Identify which cell holds the provided text, then report its [X, Y] central coordinate. 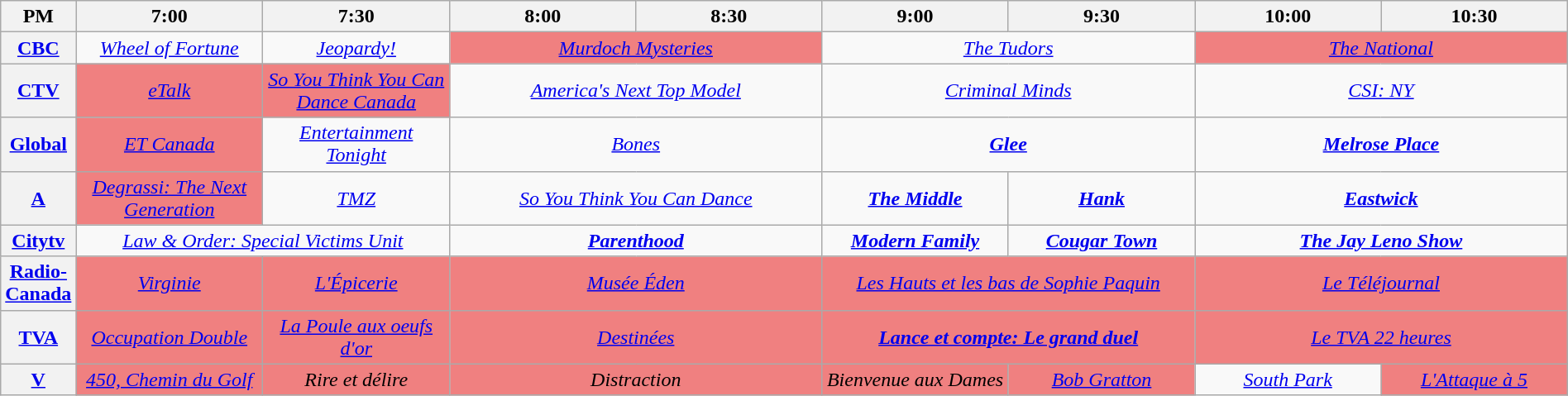
Distraction [636, 379]
450, Chemin du Golf [170, 379]
Destinées [636, 337]
9:00 [915, 17]
Radio-Canada [38, 283]
America's Next Top Model [636, 91]
Modern Family [915, 241]
Occupation Double [170, 337]
CBC [38, 48]
Melrose Place [1381, 144]
Cougar Town [1102, 241]
A [38, 198]
So You Think You Can Dance [636, 198]
8:30 [729, 17]
ET Canada [170, 144]
L'Épicerie [356, 283]
The Middle [915, 198]
Le TVA 22 heures [1381, 337]
So You Think You Can Dance Canada [356, 91]
Bob Gratton [1102, 379]
Law & Order: Special Victims Unit [263, 241]
The Tudors [1009, 48]
Rire et délire [356, 379]
eTalk [170, 91]
La Poule aux oeufs d'or [356, 337]
Bones [636, 144]
Entertainment Tonight [356, 144]
Les Hauts et les bas de Sophie Paquin [1009, 283]
10:30 [1475, 17]
CTV [38, 91]
8:00 [543, 17]
TMZ [356, 198]
PM [38, 17]
Degrassi: The Next Generation [170, 198]
V [38, 379]
Citytv [38, 241]
Musée Éden [636, 283]
7:30 [356, 17]
L'Attaque à 5 [1475, 379]
The National [1381, 48]
Criminal Minds [1009, 91]
Le Téléjournal [1381, 283]
South Park [1288, 379]
Murdoch Mysteries [636, 48]
10:00 [1288, 17]
7:00 [170, 17]
Eastwick [1381, 198]
Wheel of Fortune [170, 48]
Bienvenue aux Dames [915, 379]
Lance et compte: Le grand duel [1009, 337]
Virginie [170, 283]
Global [38, 144]
CSI: NY [1381, 91]
Parenthood [636, 241]
TVA [38, 337]
The Jay Leno Show [1381, 241]
Jeopardy! [356, 48]
Hank [1102, 198]
Glee [1009, 144]
9:30 [1102, 17]
